Capture the cell that displays the provided text and extract its (X, Y) central coordinate. 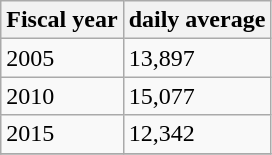
12,342 (197, 134)
Fiscal year (62, 20)
2015 (62, 134)
13,897 (197, 58)
2010 (62, 96)
daily average (197, 20)
2005 (62, 58)
15,077 (197, 96)
